Find where the given text appears and provide that cell's center as (x, y) coordinate. 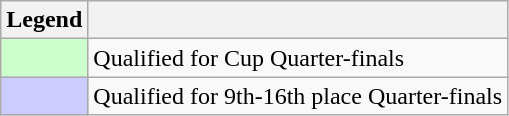
Qualified for Cup Quarter-finals (298, 58)
Qualified for 9th-16th place Quarter-finals (298, 96)
Legend (44, 20)
